Find where the given text appears and provide that cell's center as (x, y) coordinate. 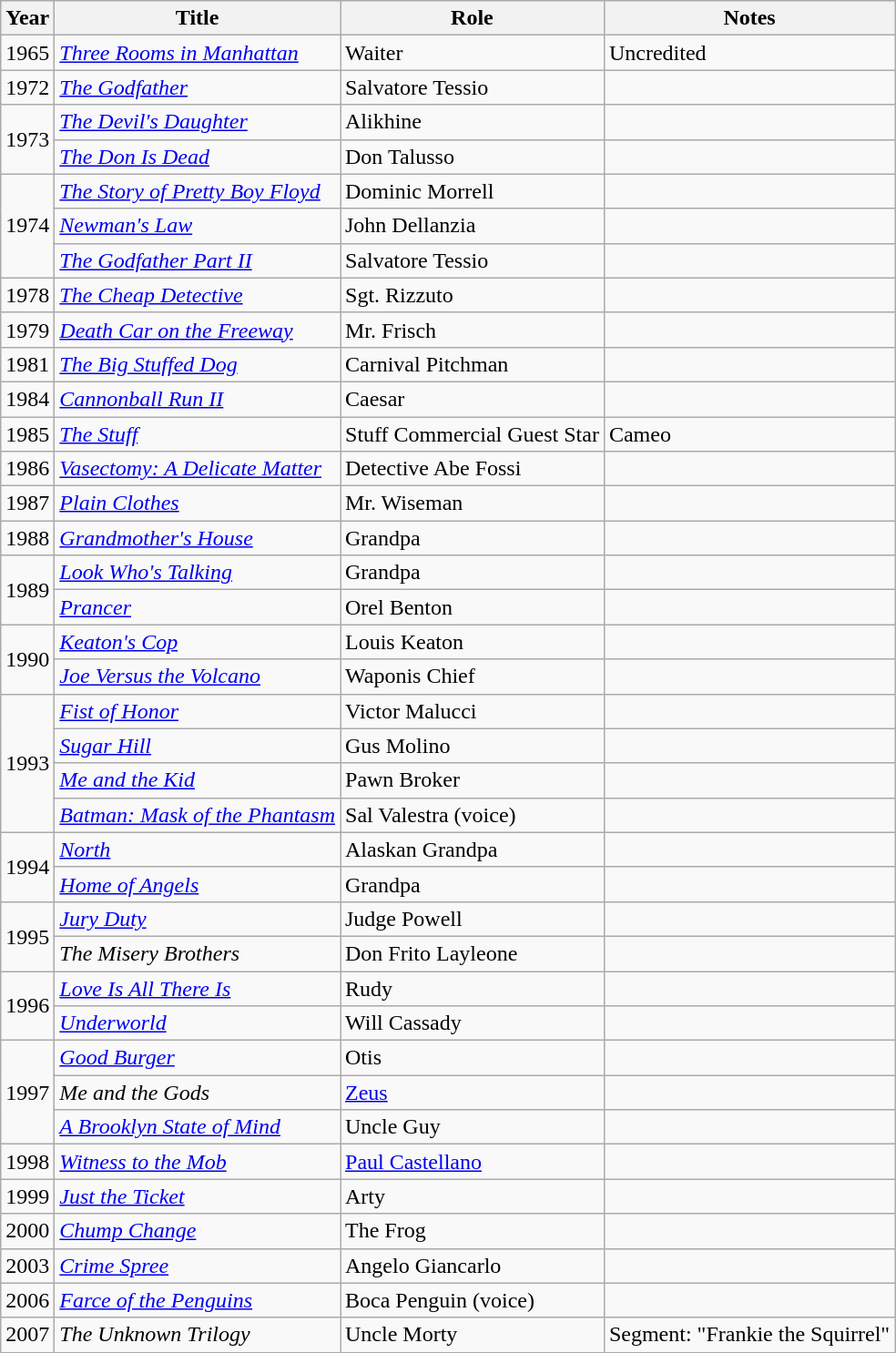
Don Talusso (473, 157)
1996 (27, 1005)
Farce of the Penguins (198, 1300)
Sgt. Rizzuto (473, 295)
Newman's Law (198, 226)
Batman: Mask of the Phantasm (198, 815)
1990 (27, 659)
The Godfather Part II (198, 260)
1984 (27, 399)
Title (198, 18)
Keaton's Cop (198, 642)
Love Is All There Is (198, 988)
Victor Malucci (473, 711)
1973 (27, 139)
1989 (27, 590)
Caesar (473, 399)
Look Who's Talking (198, 573)
2006 (27, 1300)
2003 (27, 1266)
Angelo Giancarlo (473, 1266)
1993 (27, 763)
Detective Abe Fossi (473, 469)
Paul Castellano (473, 1162)
Home of Angels (198, 884)
1979 (27, 330)
Witness to the Mob (198, 1162)
1994 (27, 867)
Me and the Gods (198, 1093)
Grandmother's House (198, 538)
Three Rooms in Manhattan (198, 53)
1988 (27, 538)
Gus Molino (473, 746)
Otis (473, 1058)
Uncle Morty (473, 1335)
Judge Powell (473, 919)
1997 (27, 1093)
Uncle Guy (473, 1127)
The Unknown Trilogy (198, 1335)
1985 (27, 434)
Prancer (198, 607)
1998 (27, 1162)
Sal Valestra (voice) (473, 815)
Sugar Hill (198, 746)
The Stuff (198, 434)
2000 (27, 1231)
Alikhine (473, 122)
The Cheap Detective (198, 295)
1987 (27, 504)
1999 (27, 1196)
2007 (27, 1335)
1978 (27, 295)
Joe Versus the Volcano (198, 676)
Fist of Honor (198, 711)
Zeus (473, 1093)
1995 (27, 936)
Don Frito Layleone (473, 953)
John Dellanzia (473, 226)
Waponis Chief (473, 676)
Jury Duty (198, 919)
Death Car on the Freeway (198, 330)
The Devil's Daughter (198, 122)
Year (27, 18)
Segment: "Frankie the Squirrel" (748, 1335)
Cameo (748, 434)
Role (473, 18)
The Frog (473, 1231)
Rudy (473, 988)
1972 (27, 87)
Uncredited (748, 53)
1965 (27, 53)
Pawn Broker (473, 780)
The Don Is Dead (198, 157)
Waiter (473, 53)
Vasectomy: A Delicate Matter (198, 469)
Notes (748, 18)
Boca Penguin (voice) (473, 1300)
1974 (27, 226)
Will Cassady (473, 1023)
1986 (27, 469)
1981 (27, 364)
Good Burger (198, 1058)
Plain Clothes (198, 504)
Orel Benton (473, 607)
The Big Stuffed Dog (198, 364)
Dominic Morrell (473, 191)
The Misery Brothers (198, 953)
Cannonball Run II (198, 399)
Alaskan Grandpa (473, 849)
Louis Keaton (473, 642)
Stuff Commercial Guest Star (473, 434)
The Godfather (198, 87)
Carnival Pitchman (473, 364)
Underworld (198, 1023)
Crime Spree (198, 1266)
Chump Change (198, 1231)
Arty (473, 1196)
A Brooklyn State of Mind (198, 1127)
Me and the Kid (198, 780)
Mr. Wiseman (473, 504)
The Story of Pretty Boy Floyd (198, 191)
North (198, 849)
Mr. Frisch (473, 330)
Just the Ticket (198, 1196)
